Pinpoint the cell where the given text exists, returning its (x, y) midpoint coordinate. 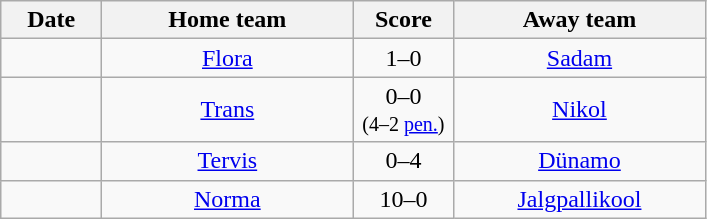
Jalgpallikool (580, 199)
0–0(4–2 pen.) (404, 110)
Tervis (228, 161)
10–0 (404, 199)
Nikol (580, 110)
Score (404, 20)
1–0 (404, 58)
Flora (228, 58)
Home team (228, 20)
Trans (228, 110)
Date (52, 20)
Sadam (580, 58)
0–4 (404, 161)
Away team (580, 20)
Dünamo (580, 161)
Norma (228, 199)
